From the cell containing the given text, extract its center point as (x, y) coordinate. 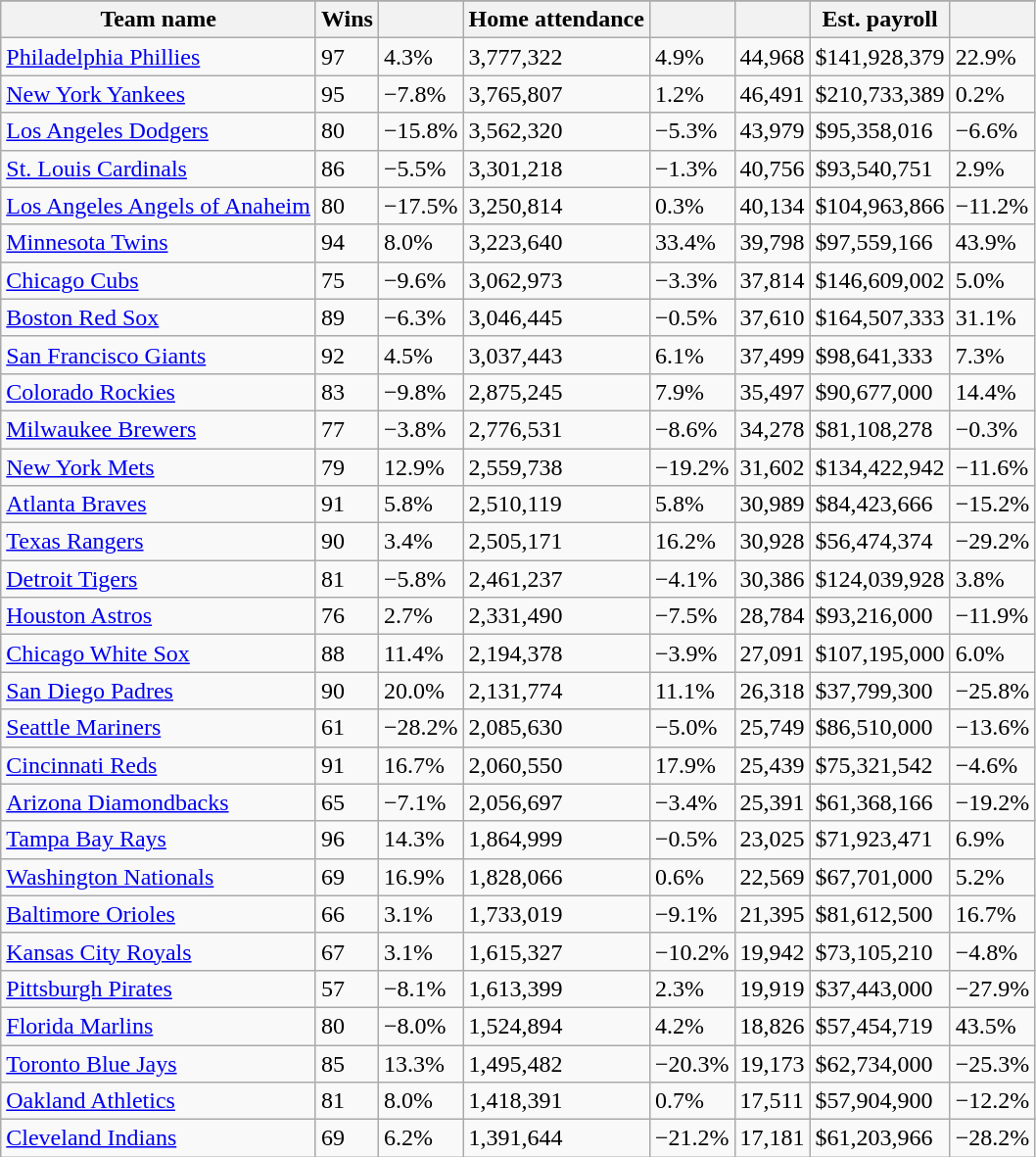
New York Mets (159, 467)
43,979 (772, 131)
−20.3% (691, 1063)
−13.6% (993, 728)
$107,195,000 (879, 653)
$37,443,000 (879, 988)
−1.3% (691, 169)
37,610 (772, 317)
−8.1% (421, 988)
7.3% (993, 355)
2.3% (691, 988)
6.0% (993, 653)
2,331,490 (556, 616)
Chicago Cubs (159, 280)
Tampa Bay Rays (159, 840)
2,875,245 (556, 392)
$164,507,333 (879, 317)
Est. payroll (879, 20)
43.5% (993, 1026)
0.6% (691, 877)
$97,559,166 (879, 243)
Team name (159, 20)
7.9% (691, 392)
20.0% (421, 691)
−9.1% (691, 914)
$57,904,900 (879, 1101)
2,505,171 (556, 542)
3.4% (421, 542)
$141,928,379 (879, 57)
1,615,327 (556, 951)
34,278 (772, 429)
$90,677,000 (879, 392)
85 (347, 1063)
$93,216,000 (879, 616)
Oakland Athletics (159, 1101)
−7.5% (691, 616)
23,025 (772, 840)
1,391,644 (556, 1138)
$104,963,866 (879, 206)
$56,474,374 (879, 542)
−5.8% (421, 579)
Florida Marlins (159, 1026)
3.8% (993, 579)
San Francisco Giants (159, 355)
−4.1% (691, 579)
2,559,738 (556, 467)
Seattle Mariners (159, 728)
95 (347, 94)
94 (347, 243)
26,318 (772, 691)
35,497 (772, 392)
0.7% (691, 1101)
$81,108,278 (879, 429)
2,131,774 (556, 691)
25,391 (772, 802)
11.4% (421, 653)
Philadelphia Phillies (159, 57)
−5.0% (691, 728)
1,613,399 (556, 988)
27,091 (772, 653)
96 (347, 840)
Detroit Tigers (159, 579)
4.9% (691, 57)
67 (347, 951)
76 (347, 616)
$146,609,002 (879, 280)
$134,422,942 (879, 467)
Arizona Diamondbacks (159, 802)
0.2% (993, 94)
97 (347, 57)
$61,368,166 (879, 802)
30,928 (772, 542)
−8.6% (691, 429)
17.9% (691, 765)
79 (347, 467)
−4.8% (993, 951)
40,134 (772, 206)
1,828,066 (556, 877)
−17.5% (421, 206)
−9.8% (421, 392)
2,056,697 (556, 802)
43.9% (993, 243)
$73,105,210 (879, 951)
19,942 (772, 951)
−4.6% (993, 765)
30,989 (772, 505)
14.3% (421, 840)
−29.2% (993, 542)
Milwaukee Brewers (159, 429)
3,562,320 (556, 131)
89 (347, 317)
Wins (347, 20)
2,461,237 (556, 579)
1,495,482 (556, 1063)
$57,454,719 (879, 1026)
5.2% (993, 877)
25,439 (772, 765)
Home attendance (556, 20)
−3.9% (691, 653)
−11.2% (993, 206)
16.2% (691, 542)
17,181 (772, 1138)
22.9% (993, 57)
$81,612,500 (879, 914)
77 (347, 429)
Los Angeles Dodgers (159, 131)
2,510,119 (556, 505)
San Diego Padres (159, 691)
Kansas City Royals (159, 951)
65 (347, 802)
92 (347, 355)
Baltimore Orioles (159, 914)
−25.3% (993, 1063)
−27.9% (993, 988)
6.1% (691, 355)
2,776,531 (556, 429)
46,491 (772, 94)
Houston Astros (159, 616)
$71,923,471 (879, 840)
13.3% (421, 1063)
3,250,814 (556, 206)
−11.6% (993, 467)
14.4% (993, 392)
44,968 (772, 57)
37,499 (772, 355)
1.2% (691, 94)
3,046,445 (556, 317)
$75,321,542 (879, 765)
5.0% (993, 280)
−15.8% (421, 131)
$37,799,300 (879, 691)
31,602 (772, 467)
19,173 (772, 1063)
Minnesota Twins (159, 243)
Pittsburgh Pirates (159, 988)
1,864,999 (556, 840)
3,301,218 (556, 169)
30,386 (772, 579)
86 (347, 169)
1,733,019 (556, 914)
Cleveland Indians (159, 1138)
40,756 (772, 169)
−25.8% (993, 691)
33.4% (691, 243)
−10.2% (691, 951)
$124,039,928 (879, 579)
17,511 (772, 1101)
1,418,391 (556, 1101)
11.1% (691, 691)
−12.2% (993, 1101)
−5.3% (691, 131)
New York Yankees (159, 94)
Texas Rangers (159, 542)
−3.3% (691, 280)
Chicago White Sox (159, 653)
Los Angeles Angels of Anaheim (159, 206)
$95,358,016 (879, 131)
1,524,894 (556, 1026)
0.3% (691, 206)
3,037,443 (556, 355)
21,395 (772, 914)
66 (347, 914)
2,085,630 (556, 728)
Colorado Rockies (159, 392)
3,223,640 (556, 243)
61 (347, 728)
2.7% (421, 616)
88 (347, 653)
−21.2% (691, 1138)
−7.1% (421, 802)
Boston Red Sox (159, 317)
St. Louis Cardinals (159, 169)
4.2% (691, 1026)
$86,510,000 (879, 728)
4.3% (421, 57)
$210,733,389 (879, 94)
Cincinnati Reds (159, 765)
−15.2% (993, 505)
83 (347, 392)
16.9% (421, 877)
39,798 (772, 243)
31.1% (993, 317)
57 (347, 988)
37,814 (772, 280)
3,062,973 (556, 280)
2,060,550 (556, 765)
−9.6% (421, 280)
$67,701,000 (879, 877)
6.9% (993, 840)
18,826 (772, 1026)
2.9% (993, 169)
28,784 (772, 616)
−5.5% (421, 169)
Toronto Blue Jays (159, 1063)
Atlanta Braves (159, 505)
−7.8% (421, 94)
3,777,322 (556, 57)
−6.6% (993, 131)
$98,641,333 (879, 355)
$93,540,751 (879, 169)
−6.3% (421, 317)
2,194,378 (556, 653)
$62,734,000 (879, 1063)
$84,423,666 (879, 505)
−3.4% (691, 802)
−0.3% (993, 429)
12.9% (421, 467)
22,569 (772, 877)
4.5% (421, 355)
3,765,807 (556, 94)
19,919 (772, 988)
−8.0% (421, 1026)
6.2% (421, 1138)
25,749 (772, 728)
75 (347, 280)
$61,203,966 (879, 1138)
Washington Nationals (159, 877)
−3.8% (421, 429)
−11.9% (993, 616)
